Capture the cell that displays the provided text and extract its [X, Y] central coordinate. 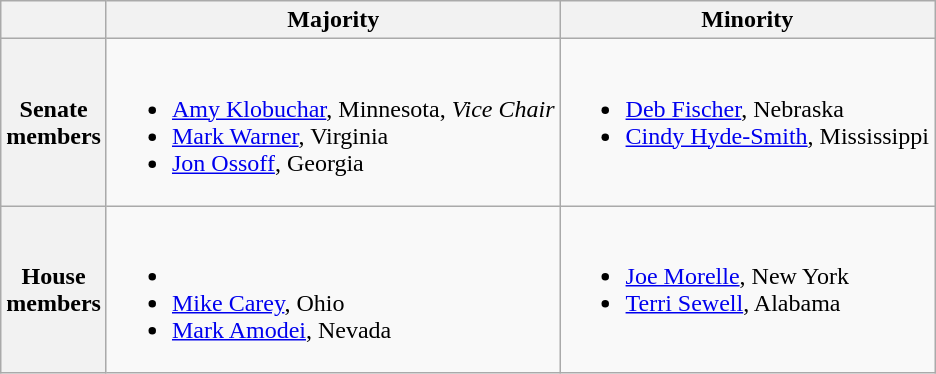
Mike Carey, OhioMark Amodei, Nevada [333, 290]
Housemembers [54, 290]
Senatemembers [54, 122]
Minority [747, 20]
Deb Fischer, NebraskaCindy Hyde-Smith, Mississippi [747, 122]
Majority [333, 20]
Joe Morelle, New YorkTerri Sewell, Alabama [747, 290]
Amy Klobuchar, Minnesota, Vice ChairMark Warner, VirginiaJon Ossoff, Georgia [333, 122]
